Return (x, y) of the center of cell containing provided text 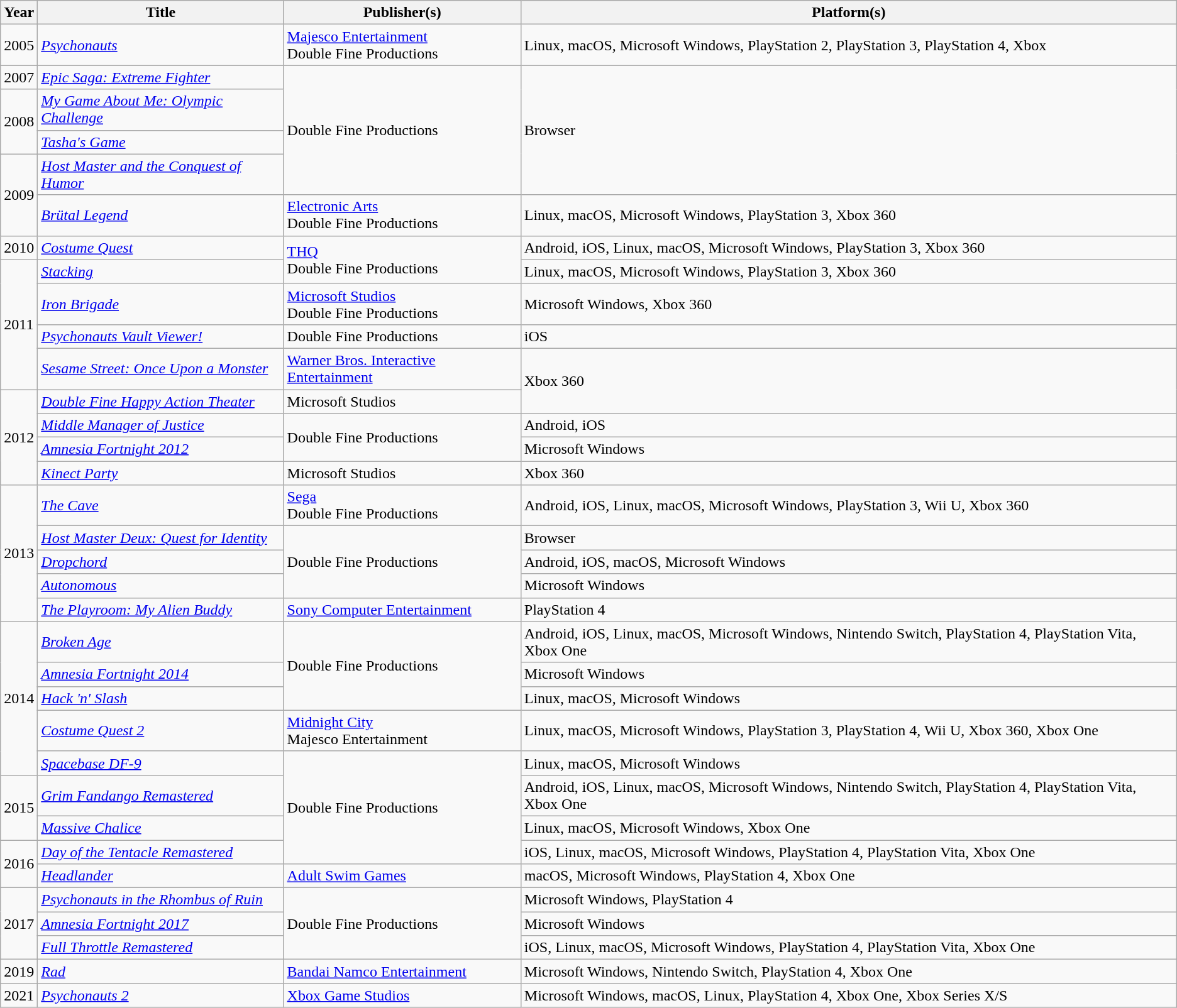
2013 (19, 553)
Brütal Legend (161, 215)
2009 (19, 195)
Psychonauts Vault Viewer! (161, 336)
Majesco EntertainmentDouble Fine Productions (402, 45)
macOS, Microsoft Windows, PlayStation 4, Xbox One (849, 876)
Microsoft Windows, macOS, Linux, PlayStation 4, Xbox One, Xbox Series X/S (849, 995)
Broken Age (161, 642)
Kinect Party (161, 473)
2007 (19, 77)
Costume Quest (161, 248)
Midnight CityMajesco Entertainment (402, 730)
Linux, macOS, Microsoft Windows, PlayStation 2, PlayStation 3, PlayStation 4, Xbox (849, 45)
Warner Bros. Interactive Entertainment (402, 368)
Psychonauts in the Rhombus of Ruin (161, 900)
Bandai Namco Entertainment (402, 972)
Spacebase DF-9 (161, 763)
Middle Manager of Justice (161, 425)
My Game About Me: Olympic Challenge (161, 109)
Adult Swim Games (402, 876)
Sony Computer Entertainment (402, 610)
Title (161, 13)
Linux, macOS, Microsoft Windows, Xbox One (849, 828)
Hack 'n' Slash (161, 698)
Amnesia Fortnight 2012 (161, 449)
Microsoft Windows, Nintendo Switch, PlayStation 4, Xbox One (849, 972)
Year (19, 13)
The Playroom: My Alien Buddy (161, 610)
Host Master Deux: Quest for Identity (161, 538)
Amnesia Fortnight 2014 (161, 674)
iOS (849, 336)
Day of the Tentacle Remastered (161, 852)
2015 (19, 807)
2017 (19, 924)
2008 (19, 122)
Stacking (161, 271)
2012 (19, 437)
Electronic ArtsDouble Fine Productions (402, 215)
2011 (19, 324)
2005 (19, 45)
2014 (19, 698)
Costume Quest 2 (161, 730)
Dropchord (161, 562)
Microsoft Windows, Xbox 360 (849, 304)
Rad (161, 972)
Android, iOS (849, 425)
Amnesia Fortnight 2017 (161, 924)
Android, iOS, Linux, macOS, Microsoft Windows, PlayStation 3, Wii U, Xbox 360 (849, 505)
Xbox Game Studios (402, 995)
Android, iOS, macOS, Microsoft Windows (849, 562)
2021 (19, 995)
Publisher(s) (402, 13)
Microsoft StudiosDouble Fine Productions (402, 304)
Iron Brigade (161, 304)
2019 (19, 972)
The Cave (161, 505)
Psychonauts (161, 45)
Platform(s) (849, 13)
Sesame Street: Once Upon a Monster (161, 368)
Psychonauts 2 (161, 995)
Grim Fandango Remastered (161, 796)
Double Fine Happy Action Theater (161, 402)
Epic Saga: Extreme Fighter (161, 77)
Tasha's Game (161, 142)
Full Throttle Remastered (161, 948)
Massive Chalice (161, 828)
Autonomous (161, 586)
THQDouble Fine Productions (402, 260)
Microsoft Windows, PlayStation 4 (849, 900)
SegaDouble Fine Productions (402, 505)
2010 (19, 248)
PlayStation 4 (849, 610)
Linux, macOS, Microsoft Windows, PlayStation 3, PlayStation 4, Wii U, Xbox 360, Xbox One (849, 730)
Headlander (161, 876)
Android, iOS, Linux, macOS, Microsoft Windows, PlayStation 3, Xbox 360 (849, 248)
Host Master and the Conquest of Humor (161, 175)
2016 (19, 863)
